For the text-containing cell, return its midpoint in (x, y) coordinate format. 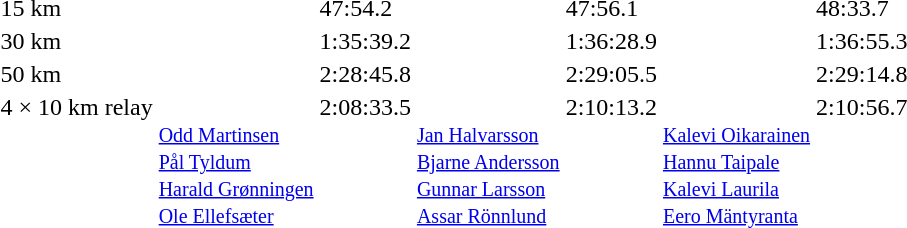
2:29:05.5 (611, 74)
1:36:28.9 (611, 41)
1:35:39.2 (365, 41)
2:28:45.8 (365, 74)
